Provide the [x, y] coordinate of the cell's center where the given text is located.  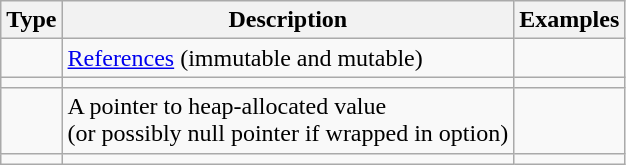
Description [288, 20]
References (immutable and mutable) [288, 58]
Type [32, 20]
A pointer to heap-allocated value(or possibly null pointer if wrapped in option) [288, 120]
Examples [570, 20]
